Locate the cell with the specified text and output its (x, y) center coordinate. 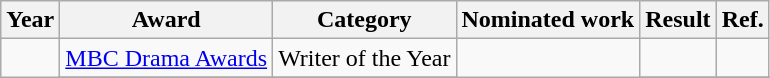
Category (364, 20)
Ref. (742, 20)
Writer of the Year (364, 58)
Award (166, 20)
Result (678, 20)
MBC Drama Awards (166, 58)
Year (30, 20)
Nominated work (548, 20)
